Identify which cell holds the provided text, then report its [X, Y] central coordinate. 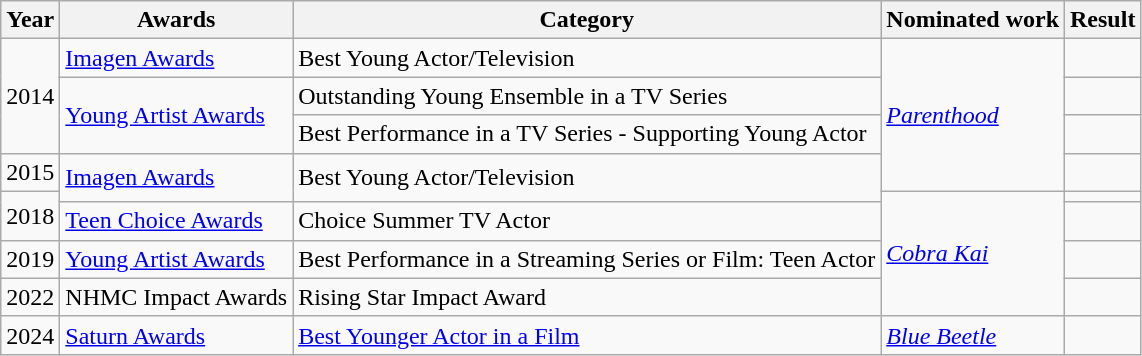
Best Performance in a Streaming Series or Film: Teen Actor [587, 259]
Result [1103, 20]
Parenthood [973, 115]
Nominated work [973, 20]
2015 [30, 172]
Year [30, 20]
NHMC Impact Awards [176, 297]
Category [587, 20]
Best Performance in a TV Series - Supporting Young Actor [587, 134]
2019 [30, 259]
2022 [30, 297]
2018 [30, 216]
Blue Beetle [973, 335]
Best Younger Actor in a Film [587, 335]
Outstanding Young Ensemble in a TV Series [587, 96]
Awards [176, 20]
Teen Choice Awards [176, 221]
Choice Summer TV Actor [587, 221]
Rising Star Impact Award [587, 297]
2014 [30, 96]
2024 [30, 335]
Cobra Kai [973, 254]
Saturn Awards [176, 335]
